Scan for the cell matching the given text and deliver its (X, Y) coordinate at center. 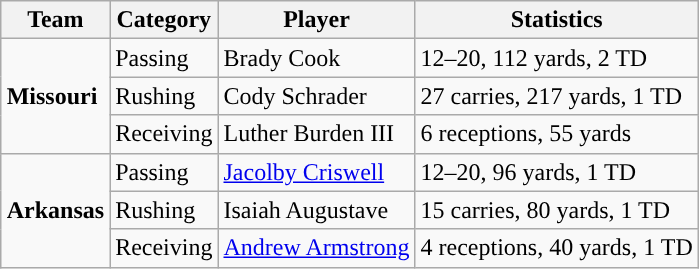
Arkansas (55, 210)
Cody Schrader (316, 96)
Andrew Armstrong (316, 248)
Isaiah Augustave (316, 210)
15 carries, 80 yards, 1 TD (556, 210)
Player (316, 20)
4 receptions, 40 yards, 1 TD (556, 248)
Category (164, 20)
12–20, 112 yards, 2 TD (556, 58)
Jacolby Criswell (316, 172)
Luther Burden III (316, 134)
27 carries, 217 yards, 1 TD (556, 96)
Missouri (55, 96)
Statistics (556, 20)
12–20, 96 yards, 1 TD (556, 172)
6 receptions, 55 yards (556, 134)
Team (55, 20)
Brady Cook (316, 58)
